Locate the cell with the specified text and output its [X, Y] center coordinate. 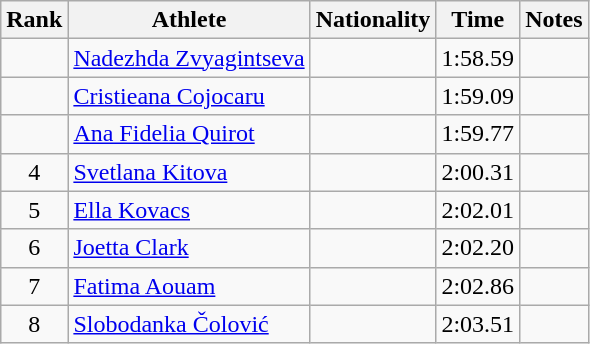
2:02.01 [478, 210]
Slobodanka Čolović [189, 324]
8 [34, 324]
Rank [34, 20]
6 [34, 248]
1:59.09 [478, 96]
7 [34, 286]
Time [478, 20]
2:02.86 [478, 286]
Fatima Aouam [189, 286]
2:02.20 [478, 248]
2:03.51 [478, 324]
Ella Kovacs [189, 210]
1:58.59 [478, 58]
Cristieana Cojocaru [189, 96]
Notes [554, 20]
2:00.31 [478, 172]
4 [34, 172]
Joetta Clark [189, 248]
Nationality [373, 20]
Svetlana Kitova [189, 172]
Ana Fidelia Quirot [189, 134]
Athlete [189, 20]
5 [34, 210]
1:59.77 [478, 134]
Nadezhda Zvyagintseva [189, 58]
